Pinpoint the cell where the given text exists, returning its (X, Y) midpoint coordinate. 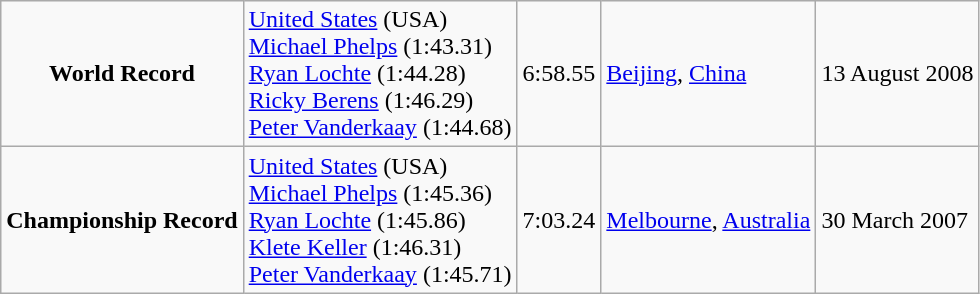
Championship Record (122, 220)
30 March 2007 (898, 220)
6:58.55 (559, 74)
United States (USA)Michael Phelps (1:43.31)Ryan Lochte (1:44.28)Ricky Berens (1:46.29)Peter Vanderkaay (1:44.68) (380, 74)
13 August 2008 (898, 74)
Beijing, China (708, 74)
7:03.24 (559, 220)
World Record (122, 74)
United States (USA)Michael Phelps (1:45.36)Ryan Lochte (1:45.86)Klete Keller (1:46.31)Peter Vanderkaay (1:45.71) (380, 220)
Melbourne, Australia (708, 220)
